Return the (X, Y) coordinate for the center point of the cell that contains the specified text.  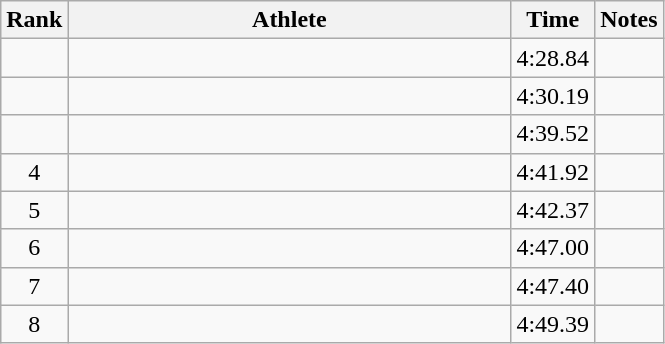
4:49.39 (553, 324)
4:41.92 (553, 172)
Rank (34, 20)
5 (34, 210)
Notes (629, 20)
Time (553, 20)
4:39.52 (553, 134)
8 (34, 324)
4:42.37 (553, 210)
6 (34, 248)
Athlete (290, 20)
4 (34, 172)
4:28.84 (553, 58)
7 (34, 286)
4:47.40 (553, 286)
4:30.19 (553, 96)
4:47.00 (553, 248)
